Locate the cell with the specified text and output its [X, Y] center coordinate. 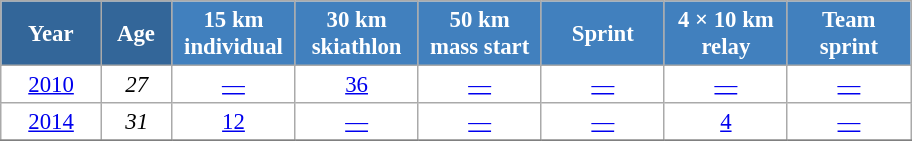
31 [136, 122]
2014 [52, 122]
12 [234, 122]
30 km skiathlon [356, 34]
Team sprint [848, 34]
50 km mass start [480, 34]
15 km individual [234, 34]
2010 [52, 85]
Year [52, 34]
4 × 10 km relay [726, 34]
27 [136, 85]
Sprint [602, 34]
36 [356, 85]
4 [726, 122]
Age [136, 34]
